Output the [x, y] coordinate of the center of the cell containing the given text.  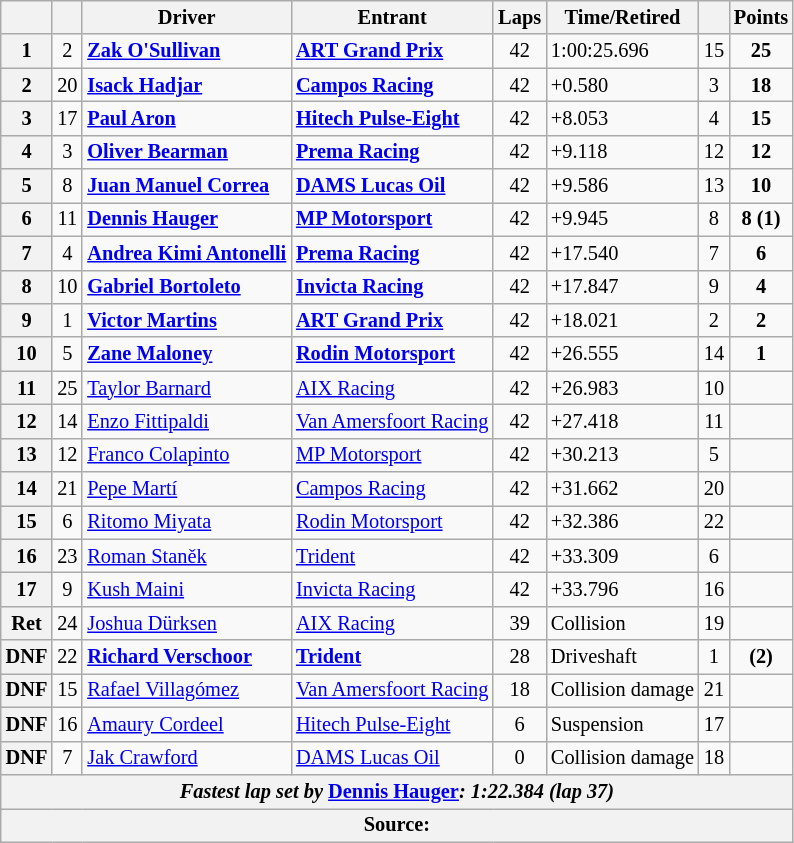
Oliver Bearman [186, 152]
Joshua Dürksen [186, 623]
1:00:25.696 [622, 51]
Franco Colapinto [186, 455]
Ritomo Miyata [186, 522]
Driver [186, 17]
+27.418 [622, 421]
Laps [520, 17]
+9.586 [622, 186]
Entrant [392, 17]
Driveshaft [622, 657]
Points [761, 17]
+9.945 [622, 219]
(2) [761, 657]
Roman Staněk [186, 556]
+32.386 [622, 522]
Andrea Kimi Antonelli [186, 253]
0 [520, 758]
Time/Retired [622, 17]
Ret [27, 623]
Kush Maini [186, 589]
Zak O'Sullivan [186, 51]
Richard Verschoor [186, 657]
+26.555 [622, 354]
Victor Martins [186, 320]
Suspension [622, 724]
+30.213 [622, 455]
+8.053 [622, 118]
Collision [622, 623]
Paul Aron [186, 118]
+31.662 [622, 489]
19 [714, 623]
Zane Maloney [186, 354]
Enzo Fittipaldi [186, 421]
8 (1) [761, 219]
Isack Hadjar [186, 85]
28 [520, 657]
Juan Manuel Correa [186, 186]
Gabriel Bortoleto [186, 287]
Fastest lap set by Dennis Hauger: 1:22.384 (lap 37) [397, 791]
24 [67, 623]
Taylor Barnard [186, 388]
+9.118 [622, 152]
Pepe Martí [186, 489]
39 [520, 623]
Jak Crawford [186, 758]
+0.580 [622, 85]
Dennis Hauger [186, 219]
+17.847 [622, 287]
+18.021 [622, 320]
Source: [397, 825]
+33.796 [622, 589]
23 [67, 556]
Amaury Cordeel [186, 724]
+33.309 [622, 556]
Rafael Villagómez [186, 690]
+17.540 [622, 253]
+26.983 [622, 388]
